Output the (x, y) coordinate of the center of the cell containing the given text.  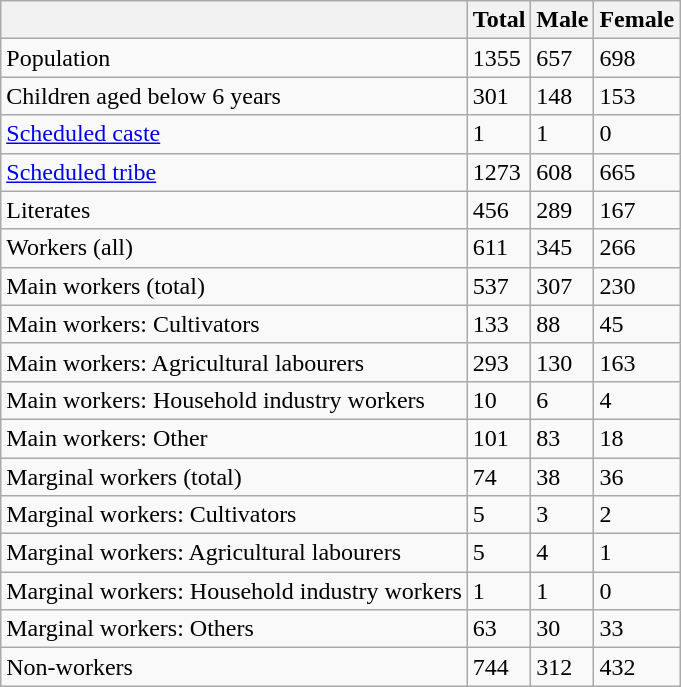
Main workers: Household industry workers (234, 400)
101 (499, 438)
744 (499, 667)
Marginal workers (total) (234, 477)
Children aged below 6 years (234, 96)
33 (637, 629)
Population (234, 58)
30 (562, 629)
301 (499, 96)
608 (562, 172)
163 (637, 362)
312 (562, 667)
130 (562, 362)
Marginal workers: Cultivators (234, 515)
456 (499, 210)
Total (499, 20)
432 (637, 667)
18 (637, 438)
611 (499, 248)
Literates (234, 210)
45 (637, 324)
88 (562, 324)
1273 (499, 172)
6 (562, 400)
Workers (all) (234, 248)
230 (637, 286)
38 (562, 477)
537 (499, 286)
266 (637, 248)
345 (562, 248)
Main workers: Other (234, 438)
133 (499, 324)
289 (562, 210)
74 (499, 477)
Main workers (total) (234, 286)
Marginal workers: Household industry workers (234, 591)
698 (637, 58)
10 (499, 400)
Non-workers (234, 667)
2 (637, 515)
Scheduled tribe (234, 172)
Scheduled caste (234, 134)
Marginal workers: Agricultural labourers (234, 553)
1355 (499, 58)
3 (562, 515)
153 (637, 96)
Main workers: Cultivators (234, 324)
Marginal workers: Others (234, 629)
Male (562, 20)
167 (637, 210)
657 (562, 58)
148 (562, 96)
Female (637, 20)
Main workers: Agricultural labourers (234, 362)
36 (637, 477)
307 (562, 286)
63 (499, 629)
293 (499, 362)
83 (562, 438)
665 (637, 172)
